Scan for the cell matching the given text and deliver its (X, Y) coordinate at center. 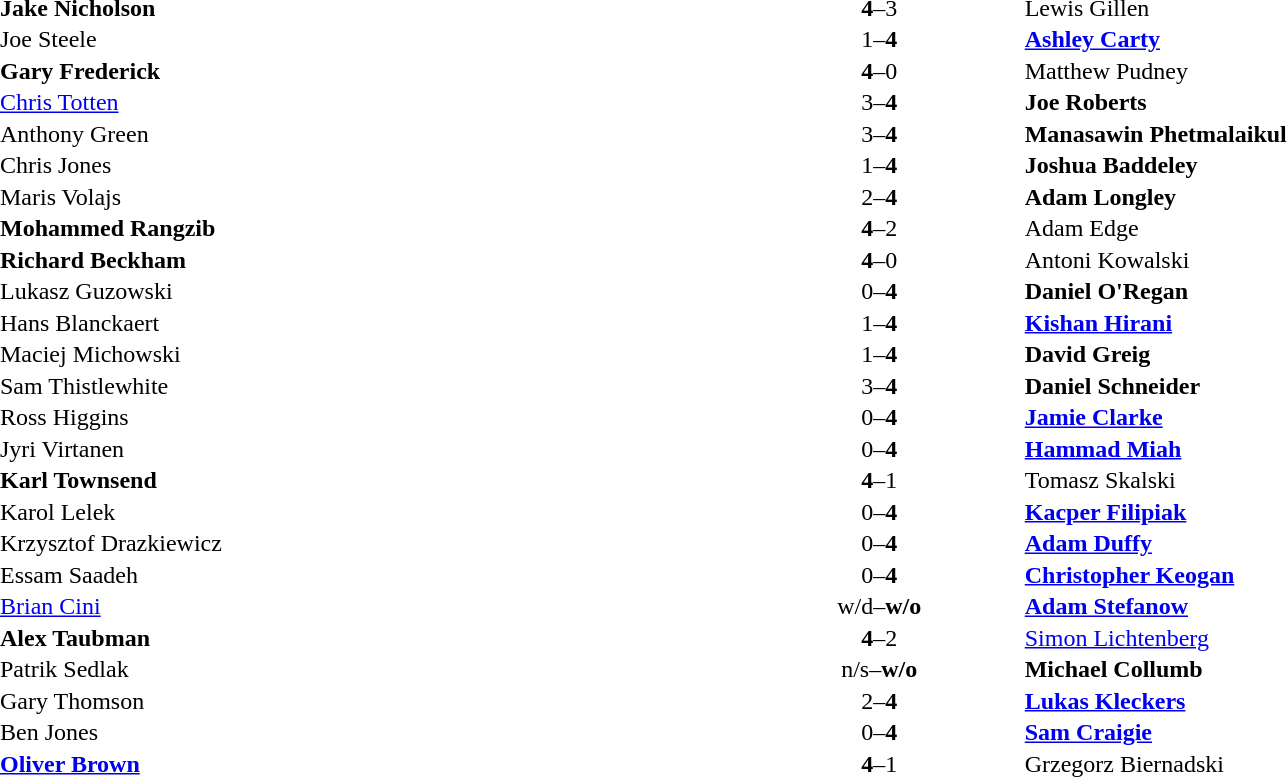
4–1 (880, 481)
w/d–w/o (880, 607)
n/s–w/o (880, 669)
